From the cell containing the given text, extract its center point as [X, Y] coordinate. 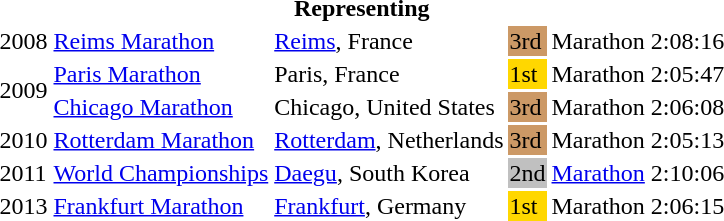
Chicago Marathon [161, 107]
Chicago, United States [389, 107]
Paris, France [389, 74]
Paris Marathon [161, 74]
Frankfurt Marathon [161, 206]
Rotterdam, Netherlands [389, 140]
Reims Marathon [161, 41]
World Championships [161, 173]
2nd [528, 173]
Frankfurt, Germany [389, 206]
Reims, France [389, 41]
Rotterdam Marathon [161, 140]
Daegu, South Korea [389, 173]
